Scan for the cell matching the given text and deliver its (x, y) coordinate at center. 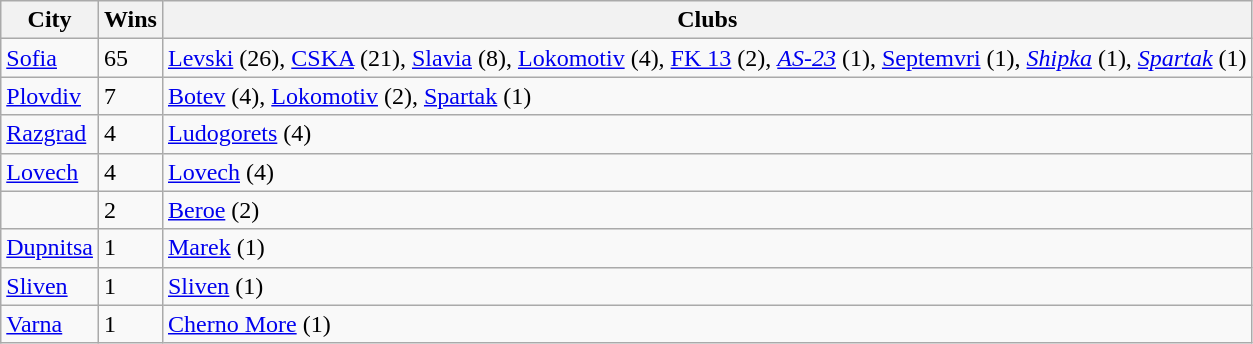
Levski (26), CSKA (21), Slavia (8), Lokomotiv (4), FK 13 (2), AS-23 (1), Septemvri (1), Shipka (1), Spartak (1) (707, 58)
65 (130, 58)
Varna (50, 324)
Razgrad (50, 134)
2 (130, 210)
Beroe (2) (707, 210)
Sliven (50, 286)
Sliven (1) (707, 286)
Lovech (50, 172)
Dupnitsa (50, 248)
Wins (130, 20)
City (50, 20)
Marek (1) (707, 248)
Lovech (4) (707, 172)
7 (130, 96)
Cherno More (1) (707, 324)
Plovdiv (50, 96)
Ludogorets (4) (707, 134)
Clubs (707, 20)
Sofia (50, 58)
Botev (4), Lokomotiv (2), Spartak (1) (707, 96)
